Output the [X, Y] coordinate of the center of the cell containing the given text.  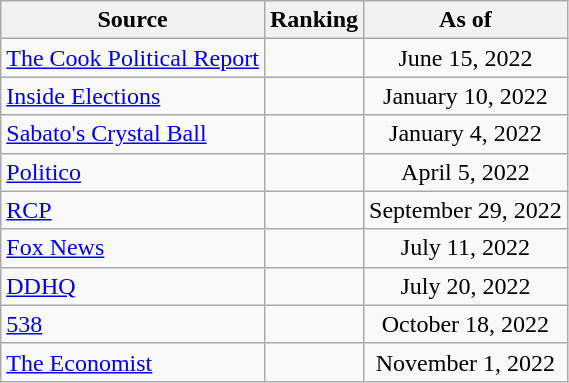
October 18, 2022 [466, 324]
July 20, 2022 [466, 286]
November 1, 2022 [466, 362]
September 29, 2022 [466, 210]
Sabato's Crystal Ball [133, 134]
The Cook Political Report [133, 58]
Inside Elections [133, 96]
The Economist [133, 362]
April 5, 2022 [466, 172]
January 10, 2022 [466, 96]
January 4, 2022 [466, 134]
Fox News [133, 248]
July 11, 2022 [466, 248]
538 [133, 324]
Politico [133, 172]
Source [133, 20]
RCP [133, 210]
As of [466, 20]
Ranking [314, 20]
June 15, 2022 [466, 58]
DDHQ [133, 286]
